Output the (x, y) coordinate of the center of the cell containing the given text.  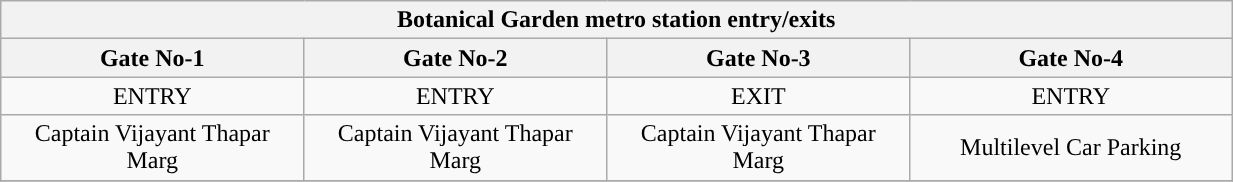
Gate No-3 (758, 58)
Botanical Garden metro station entry/exits (616, 20)
EXIT (758, 96)
Gate No-1 (152, 58)
Multilevel Car Parking (1071, 148)
Gate No-2 (456, 58)
Gate No-4 (1071, 58)
